For the text-containing cell, return its midpoint in (X, Y) coordinate format. 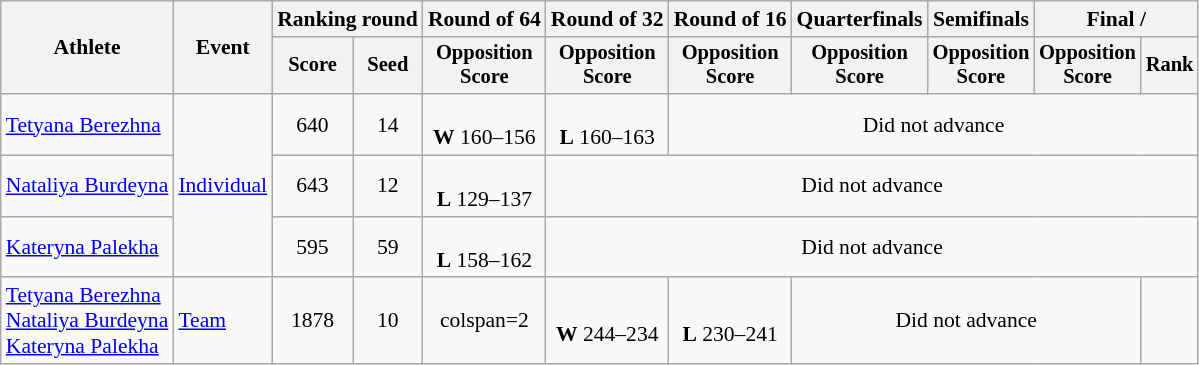
12 (388, 186)
Athlete (88, 48)
640 (312, 124)
Tetyana Berezhna (88, 124)
10 (388, 322)
L 230–241 (730, 322)
W 244–234 (608, 322)
Round of 32 (608, 19)
14 (388, 124)
Round of 16 (730, 19)
L 160–163 (608, 124)
Event (222, 48)
Rank (1170, 66)
Individual (222, 186)
Kateryna Palekha (88, 248)
Nataliya Burdeyna (88, 186)
Tetyana BerezhnaNataliya BurdeynaKateryna Palekha (88, 322)
Round of 64 (484, 19)
59 (388, 248)
Score (312, 66)
1878 (312, 322)
L 129–137 (484, 186)
595 (312, 248)
Seed (388, 66)
colspan=2 (484, 322)
L 158–162 (484, 248)
Quarterfinals (860, 19)
W 160–156 (484, 124)
Ranking round (348, 19)
Final / (1116, 19)
643 (312, 186)
Semifinals (982, 19)
Team (222, 322)
